Find where the given text appears and provide that cell's center as [x, y] coordinate. 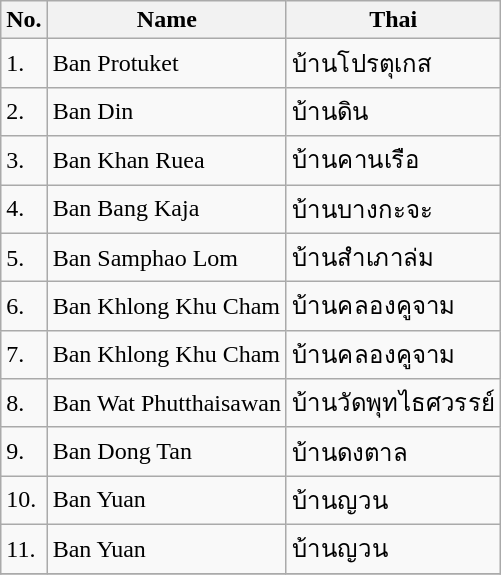
บ้านคานเรือ [393, 160]
Ban Samphao Lom [166, 258]
บ้านสำเภาล่ม [393, 258]
7. [24, 354]
บ้านดงตาล [393, 452]
Thai [393, 20]
6. [24, 306]
Ban Wat Phutthaisawan [166, 404]
3. [24, 160]
1. [24, 64]
บ้านโปรตุเกส [393, 64]
10. [24, 500]
9. [24, 452]
4. [24, 208]
Ban Dong Tan [166, 452]
5. [24, 258]
Ban Bang Kaja [166, 208]
2. [24, 112]
No. [24, 20]
Ban Khan Ruea [166, 160]
Ban Protuket [166, 64]
บ้านวัดพุทไธศวรรย์ [393, 404]
บ้านบางกะจะ [393, 208]
11. [24, 548]
8. [24, 404]
Ban Din [166, 112]
บ้านดิน [393, 112]
Name [166, 20]
